Determine the (x, y) coordinate at the center of the cell enclosing the given text.  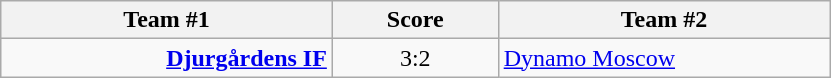
Score (415, 20)
Dynamo Moscow (664, 58)
Team #2 (664, 20)
Team #1 (167, 20)
Djurgårdens IF (167, 58)
3:2 (415, 58)
